Pinpoint the cell where the given text exists, returning its [x, y] midpoint coordinate. 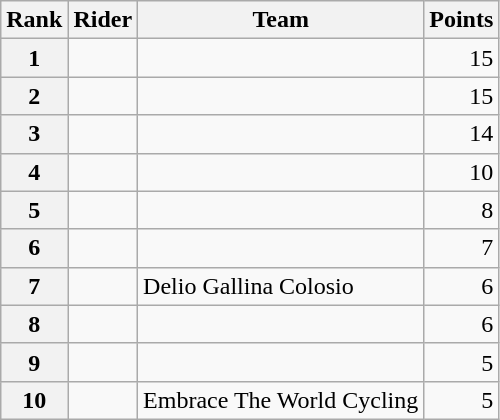
1 [34, 58]
Team [281, 20]
Embrace The World Cycling [281, 400]
Rank [34, 20]
Rider [103, 20]
9 [34, 362]
4 [34, 172]
14 [462, 134]
Delio Gallina Colosio [281, 286]
3 [34, 134]
Points [462, 20]
2 [34, 96]
